Capture the cell that displays the provided text and extract its [x, y] central coordinate. 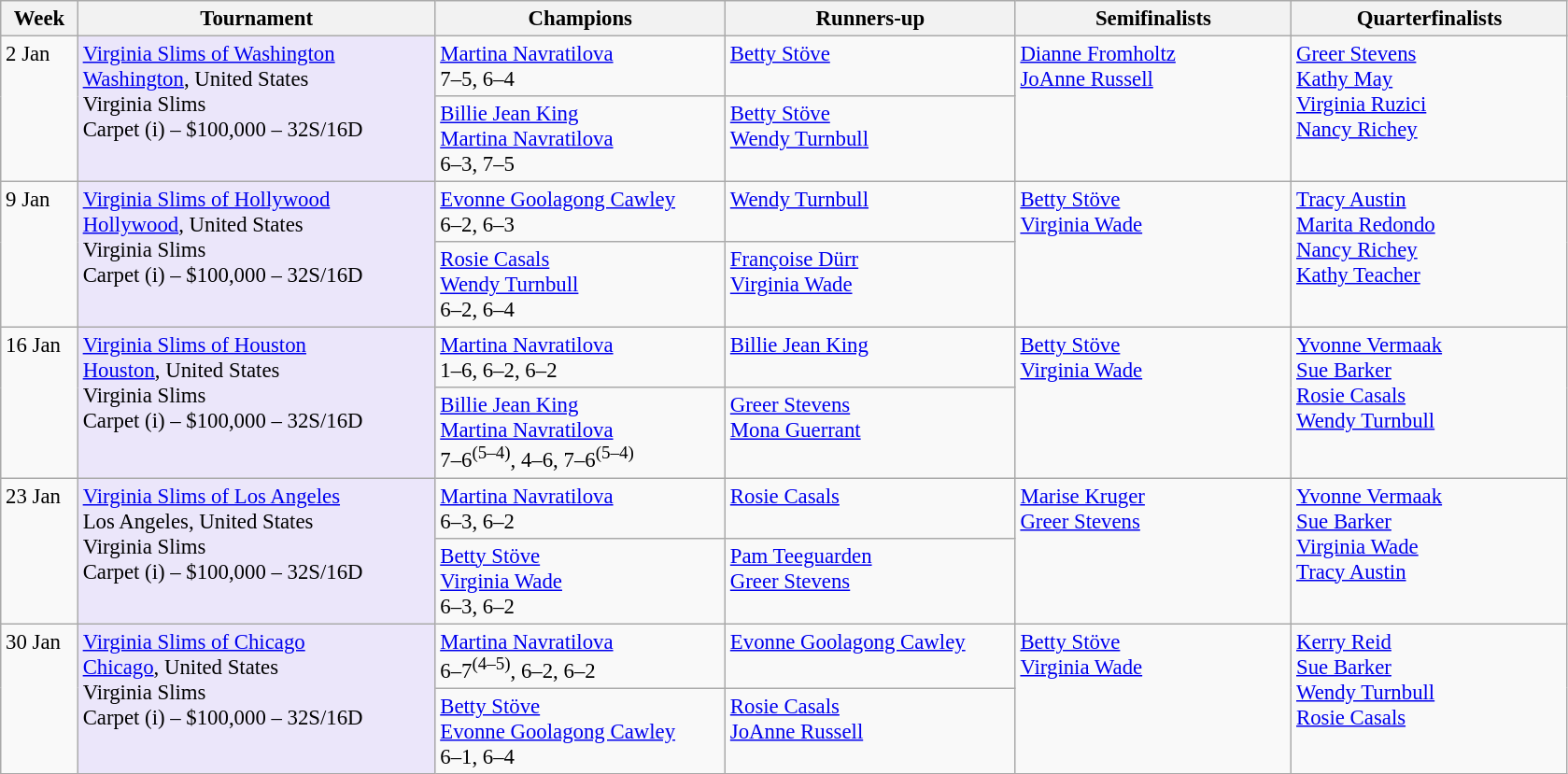
Billie Jean King [870, 359]
Champions [581, 19]
Yvonne Vermaak Sue Barker Virginia Wade Tracy Austin [1430, 551]
Rosie Casals JoAnne Russell [870, 731]
Betty Stöve Wendy Turnbull [870, 139]
Billie Jean King Martina Navratilova 6–3, 7–5 [581, 139]
23 Jan [39, 551]
Virginia Slims of Hollywood Hollywood, United StatesVirginia SlimsCarpet (i) – $100,000 – 32S/16D [256, 255]
Virginia Slims of Los Angeles Los Angeles, United StatesVirginia SlimsCarpet (i) – $100,000 – 32S/16D [256, 551]
Rosie Casals [870, 508]
30 Jan [39, 698]
2 Jan [39, 109]
Martina Navratilova 6–7(4–5), 6–2, 6–2 [581, 655]
Semifinalists [1153, 19]
Evonne Goolagong Cawley 6–2, 6–3 [581, 213]
Yvonne Vermaak Sue Barker Rosie Casals Wendy Turnbull [1430, 403]
Betty Stöve Virginia Wade 6–3, 6–2 [581, 581]
Virginia Slims of Chicago Chicago, United StatesVirginia SlimsCarpet (i) – $100,000 – 32S/16D [256, 698]
Virginia Slims of Houston Houston, United StatesVirginia SlimsCarpet (i) – $100,000 – 32S/16D [256, 403]
Rosie Casals Wendy Turnbull 6–2, 6–4 [581, 285]
Runners-up [870, 19]
Tournament [256, 19]
Pam Teeguarden Greer Stevens [870, 581]
Martina Navratilova 7–5, 6–4 [581, 67]
Greer Stevens Mona Guerrant [870, 433]
Kerry Reid Sue Barker Wendy Turnbull Rosie Casals [1430, 698]
Billie Jean King Martina Navratilova 7–6(5–4), 4–6, 7–6(5–4) [581, 433]
Dianne Fromholtz JoAnne Russell [1153, 109]
16 Jan [39, 403]
Betty Stöve [870, 67]
Greer Stevens Kathy May Virginia Ruzici Nancy Richey [1430, 109]
Martina Navratilova 6–3, 6–2 [581, 508]
Evonne Goolagong Cawley [870, 655]
Betty Stöve Evonne Goolagong Cawley 6–1, 6–4 [581, 731]
Martina Navratilova 1–6, 6–2, 6–2 [581, 359]
Virginia Slims of Washington Washington, United StatesVirginia SlimsCarpet (i) – $100,000 – 32S/16D [256, 109]
Françoise Dürr Virginia Wade [870, 285]
Week [39, 19]
Marise Kruger Greer Stevens [1153, 551]
Wendy Turnbull [870, 213]
Tracy Austin Marita Redondo Nancy Richey Kathy Teacher [1430, 255]
9 Jan [39, 255]
Quarterfinalists [1430, 19]
